Return the [x, y] coordinate for the center point of the cell that contains the specified text.  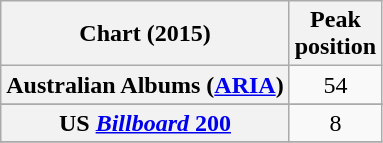
Australian Albums (ARIA) [145, 85]
Peak position [335, 34]
Chart (2015) [145, 34]
54 [335, 85]
US Billboard 200 [145, 123]
8 [335, 123]
